For the text-containing cell, return its midpoint in (x, y) coordinate format. 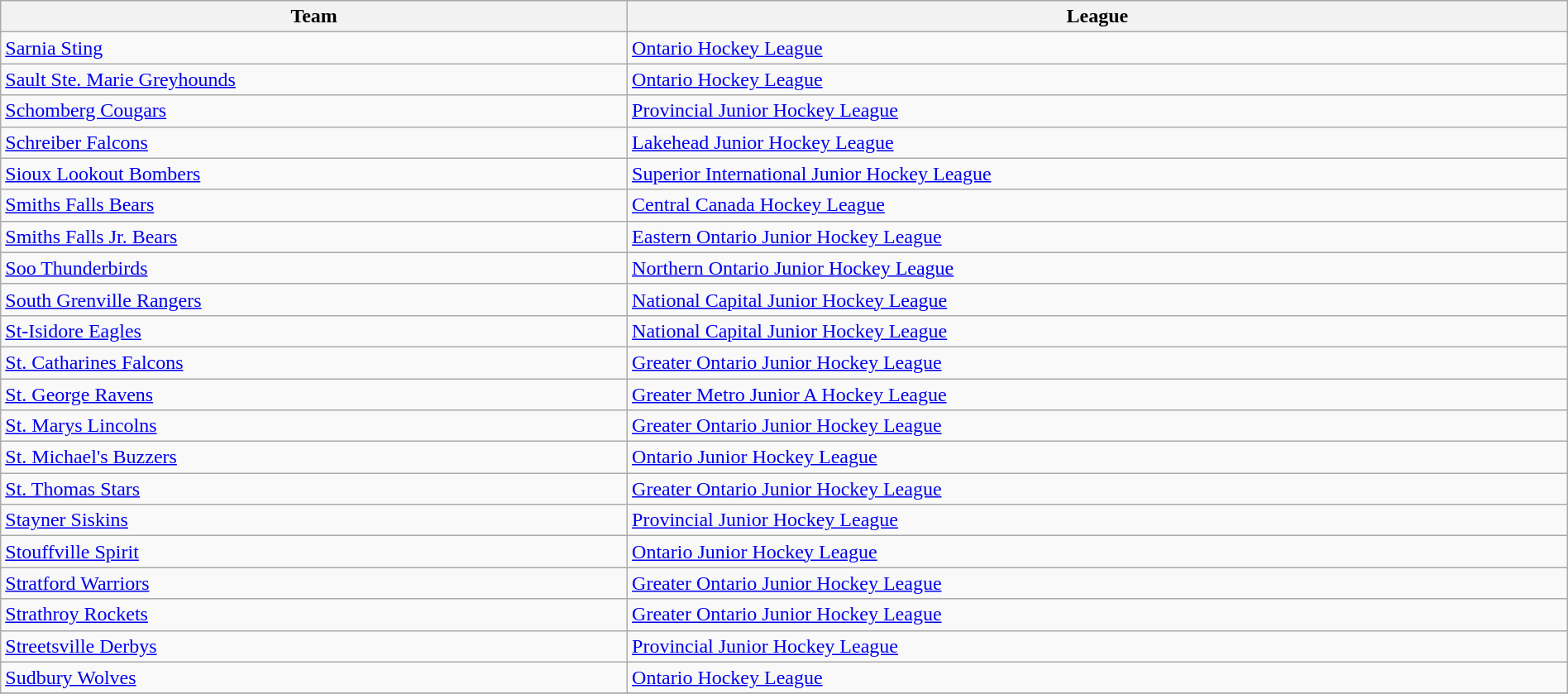
St. George Ravens (314, 395)
Northern Ontario Junior Hockey League (1098, 268)
Sioux Lookout Bombers (314, 174)
Strathroy Rockets (314, 615)
Smiths Falls Bears (314, 205)
St. Catharines Falcons (314, 362)
Schreiber Falcons (314, 142)
St. Marys Lincolns (314, 426)
Stratford Warriors (314, 583)
St. Thomas Stars (314, 489)
South Grenville Rangers (314, 299)
Stayner Siskins (314, 520)
Central Canada Hockey League (1098, 205)
Greater Metro Junior A Hockey League (1098, 395)
Lakehead Junior Hockey League (1098, 142)
Smiths Falls Jr. Bears (314, 237)
Soo Thunderbirds (314, 268)
Superior International Junior Hockey League (1098, 174)
Streetsville Derbys (314, 646)
Sarnia Sting (314, 48)
Schomberg Cougars (314, 111)
Sudbury Wolves (314, 677)
St-Isidore Eagles (314, 331)
Eastern Ontario Junior Hockey League (1098, 237)
St. Michael's Buzzers (314, 457)
League (1098, 17)
Stouffville Spirit (314, 552)
Sault Ste. Marie Greyhounds (314, 79)
Team (314, 17)
